Extract the (x, y) coordinate from the center of the cell holding the provided text.  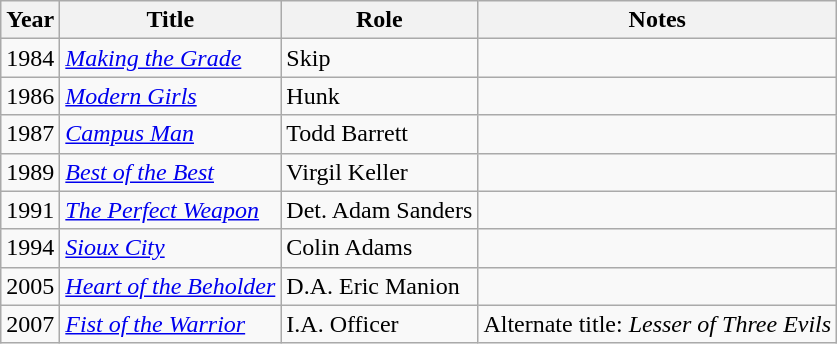
Year (30, 20)
Making the Grade (170, 58)
Modern Girls (170, 96)
Campus Man (170, 134)
Virgil Keller (380, 172)
D.A. Eric Manion (380, 286)
Det. Adam Sanders (380, 210)
1987 (30, 134)
Alternate title: Lesser of Three Evils (658, 324)
1989 (30, 172)
The Perfect Weapon (170, 210)
Role (380, 20)
1986 (30, 96)
Title (170, 20)
Notes (658, 20)
1991 (30, 210)
Sioux City (170, 248)
1984 (30, 58)
Heart of the Beholder (170, 286)
Fist of the Warrior (170, 324)
Skip (380, 58)
2005 (30, 286)
2007 (30, 324)
Hunk (380, 96)
I.A. Officer (380, 324)
Best of the Best (170, 172)
Todd Barrett (380, 134)
1994 (30, 248)
Colin Adams (380, 248)
